Locate the cell with the specified text and output its [X, Y] center coordinate. 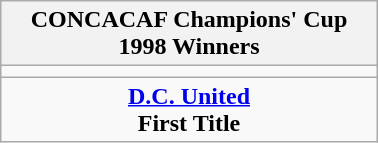
D.C. UnitedFirst Title [189, 110]
CONCACAF Champions' Cup1998 Winners [189, 34]
